From the cell containing the given text, extract its center point as [x, y] coordinate. 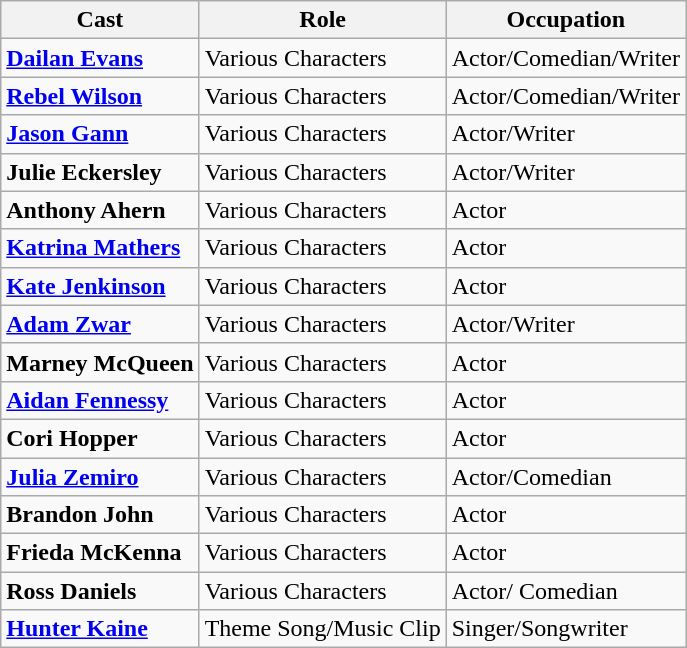
Anthony Ahern [100, 210]
Julia Zemiro [100, 477]
Actor/ Comedian [566, 591]
Theme Song/Music Clip [322, 629]
Actor/Comedian [566, 477]
Cori Hopper [100, 438]
Role [322, 20]
Ross Daniels [100, 591]
Katrina Mathers [100, 248]
Singer/Songwriter [566, 629]
Julie Eckersley [100, 172]
Marney McQueen [100, 362]
Frieda McKenna [100, 553]
Aidan Fennessy [100, 400]
Occupation [566, 20]
Brandon John [100, 515]
Dailan Evans [100, 58]
Jason Gann [100, 134]
Kate Jenkinson [100, 286]
Hunter Kaine [100, 629]
Cast [100, 20]
Adam Zwar [100, 324]
Rebel Wilson [100, 96]
